Determine the (X, Y) coordinate at the center of the cell enclosing the given text.  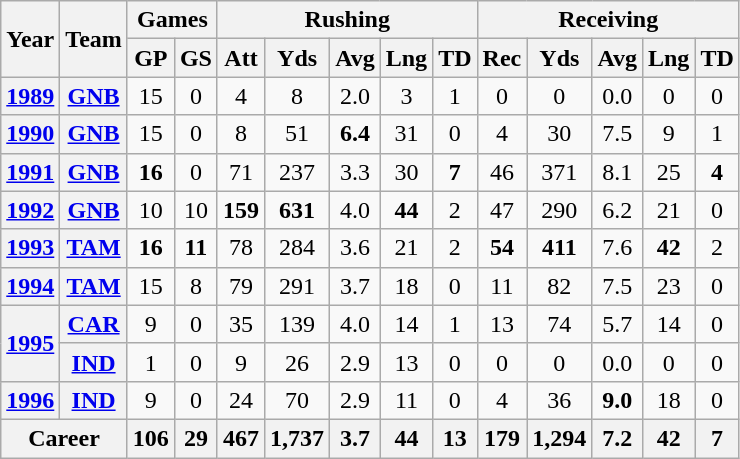
1993 (30, 248)
1995 (30, 343)
1,294 (560, 438)
284 (298, 248)
1991 (30, 172)
9.0 (618, 400)
5.7 (618, 324)
Rushing (347, 20)
6.4 (356, 134)
CAR (94, 324)
23 (668, 286)
Career (64, 438)
467 (240, 438)
26 (298, 362)
631 (298, 210)
8.1 (618, 172)
1989 (30, 96)
1994 (30, 286)
1,737 (298, 438)
3.3 (356, 172)
139 (298, 324)
1990 (30, 134)
24 (240, 400)
7.2 (618, 438)
Games (172, 20)
79 (240, 286)
159 (240, 210)
36 (560, 400)
25 (668, 172)
2.0 (356, 96)
Receiving (608, 20)
290 (560, 210)
179 (502, 438)
71 (240, 172)
51 (298, 134)
7.6 (618, 248)
47 (502, 210)
411 (560, 248)
78 (240, 248)
35 (240, 324)
6.2 (618, 210)
Year (30, 39)
237 (298, 172)
3.6 (356, 248)
54 (502, 248)
106 (150, 438)
1996 (30, 400)
Att (240, 58)
82 (560, 286)
31 (406, 134)
1992 (30, 210)
GS (196, 58)
Rec (502, 58)
371 (560, 172)
46 (502, 172)
291 (298, 286)
GP (150, 58)
74 (560, 324)
29 (196, 438)
Team (94, 39)
70 (298, 400)
3 (406, 96)
